Search for the cell housing the specified text and yield its [X, Y] center coordinate. 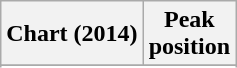
Peakposition [189, 34]
Chart (2014) [72, 34]
